Find where the given text appears and provide that cell's center as (X, Y) coordinate. 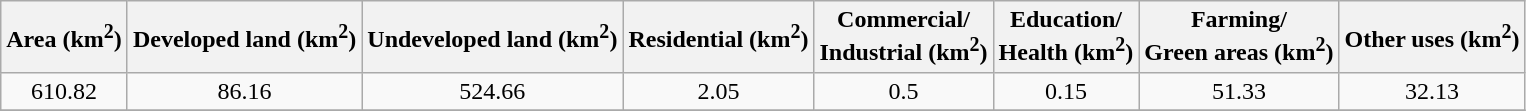
610.82 (64, 91)
32.13 (1432, 91)
0.5 (904, 91)
86.16 (244, 91)
Residential (km2) (718, 37)
51.33 (1239, 91)
Undeveloped land (km2) (492, 37)
0.15 (1066, 91)
Developed land (km2) (244, 37)
Other uses (km2) (1432, 37)
Farming/ Green areas (km2) (1239, 37)
524.66 (492, 91)
Education/ Health (km2) (1066, 37)
Commercial/ Industrial (km2) (904, 37)
2.05 (718, 91)
Area (km2) (64, 37)
